Locate the cell with the specified text and output its [X, Y] center coordinate. 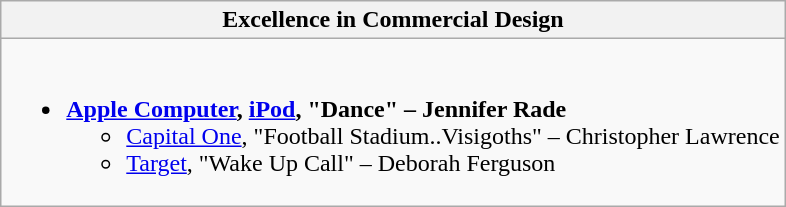
Excellence in Commercial Design [393, 20]
